Locate the cell with the specified text and output its [X, Y] center coordinate. 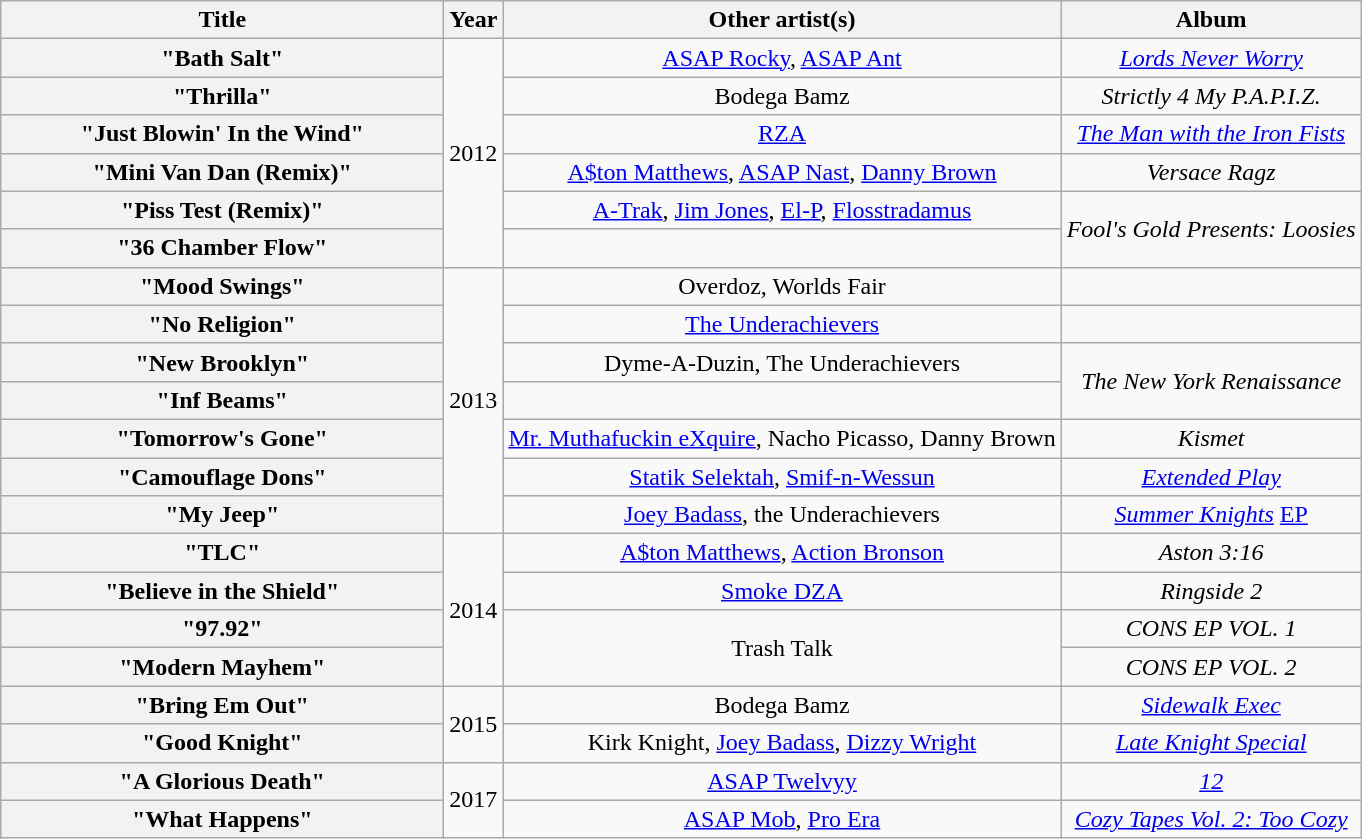
"Mini Van Dan (Remix)" [222, 172]
Ringside 2 [1211, 591]
The Underachievers [782, 324]
"Just Blowin' In the Wind" [222, 134]
The New York Renaissance [1211, 381]
"What Happens" [222, 819]
"New Brooklyn" [222, 362]
Cozy Tapes Vol. 2: Too Cozy [1211, 819]
"Thrilla" [222, 96]
"TLC" [222, 553]
CONS EP VOL. 1 [1211, 629]
"Bath Salt" [222, 58]
"Tomorrow's Gone" [222, 438]
"Modern Mayhem" [222, 667]
ASAP Mob, Pro Era [782, 819]
Fool's Gold Presents: Loosies [1211, 229]
Summer Knights EP [1211, 515]
"Good Knight" [222, 743]
Dyme-A-Duzin, The Underachievers [782, 362]
CONS EP VOL. 2 [1211, 667]
2017 [474, 800]
Other artist(s) [782, 20]
"Inf Beams" [222, 400]
"Camouflage Dons" [222, 477]
Late Knight Special [1211, 743]
Year [474, 20]
ASAP Twelvyy [782, 781]
"No Religion" [222, 324]
The Man with the Iron Fists [1211, 134]
A$ton Matthews, ASAP Nast, Danny Brown [782, 172]
Joey Badass, the Underachievers [782, 515]
Sidewalk Exec [1211, 705]
Statik Selektah, Smif-n-Wessun [782, 477]
12 [1211, 781]
"97.92" [222, 629]
Smoke DZA [782, 591]
ASAP Rocky, ASAP Ant [782, 58]
"My Jeep" [222, 515]
Overdoz, Worlds Fair [782, 286]
"Bring Em Out" [222, 705]
2015 [474, 724]
A$ton Matthews, Action Bronson [782, 553]
Lords Never Worry [1211, 58]
Album [1211, 20]
Trash Talk [782, 648]
2012 [474, 153]
Extended Play [1211, 477]
RZA [782, 134]
A-Trak, Jim Jones, El-P, Flosstradamus [782, 210]
Title [222, 20]
"Piss Test (Remix)" [222, 210]
"Mood Swings" [222, 286]
"36 Chamber Flow" [222, 248]
2014 [474, 610]
Strictly 4 My P.A.P.I.Z. [1211, 96]
"A Glorious Death" [222, 781]
"Believe in the Shield" [222, 591]
Aston 3:16 [1211, 553]
Versace Ragz [1211, 172]
Kirk Knight, Joey Badass, Dizzy Wright [782, 743]
2013 [474, 400]
Mr. Muthafuckin eXquire, Nacho Picasso, Danny Brown [782, 438]
Kismet [1211, 438]
